Find where the given text appears and provide that cell's center as (X, Y) coordinate. 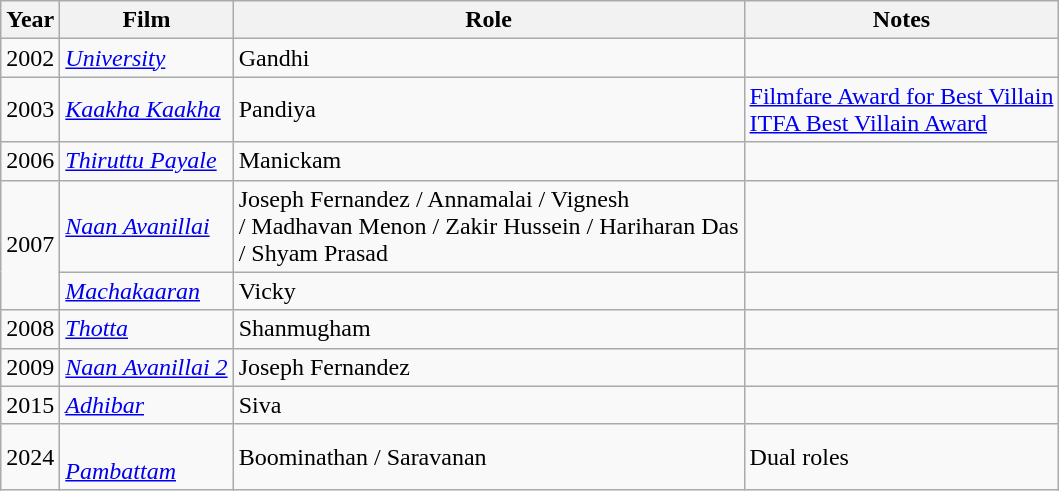
Joseph Fernandez / Annamalai / Vignesh / Madhavan Menon / Zakir Hussein / Hariharan Das / Shyam Prasad (488, 226)
Thotta (146, 329)
Film (146, 20)
Shanmugham (488, 329)
Boominathan / Saravanan (488, 456)
Gandhi (488, 58)
2007 (30, 245)
Year (30, 20)
Adhibar (146, 405)
Naan Avanillai (146, 226)
2003 (30, 110)
2015 (30, 405)
Kaakha Kaakha (146, 110)
Siva (488, 405)
2024 (30, 456)
Filmfare Award for Best VillainITFA Best Villain Award (902, 110)
Thiruttu Payale (146, 161)
Vicky (488, 291)
Role (488, 20)
2008 (30, 329)
Naan Avanillai 2 (146, 367)
Dual roles (902, 456)
Joseph Fernandez (488, 367)
2009 (30, 367)
Manickam (488, 161)
University (146, 58)
2002 (30, 58)
Pambattam (146, 456)
Notes (902, 20)
Pandiya (488, 110)
Machakaaran (146, 291)
2006 (30, 161)
